Locate the cell with the specified text and output its [X, Y] center coordinate. 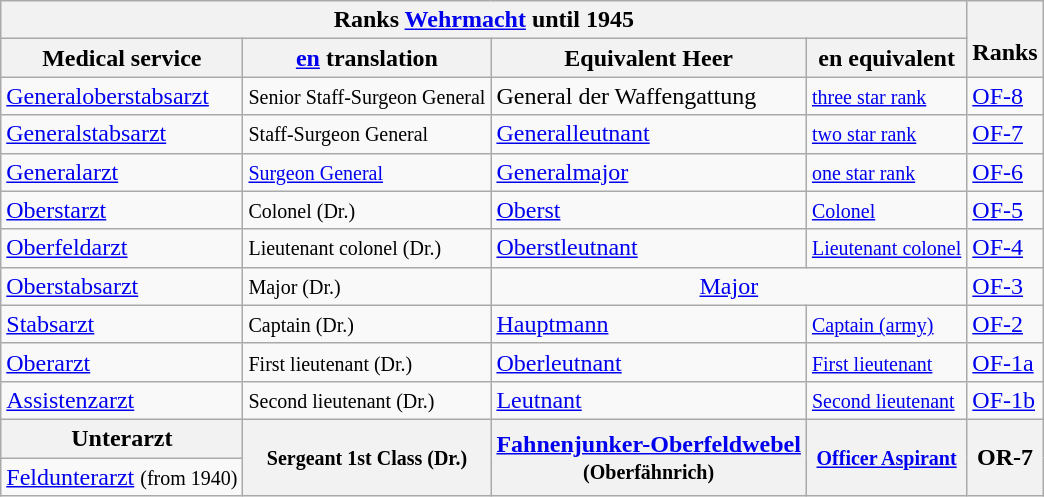
Generalleutnant [648, 134]
Medical service [122, 58]
First lieutenant [886, 362]
OF-4 [1005, 248]
Leutnant [648, 400]
OF-5 [1005, 210]
Oberstleutnant [648, 248]
OF-8 [1005, 96]
Oberleutnant [648, 362]
OF-3 [1005, 286]
Feldunterarzt (from 1940) [122, 477]
Generalarzt [122, 172]
Second lieutenant [886, 400]
three star rank [886, 96]
Officer Aspirant [886, 457]
Sergeant 1st Class (Dr.) [367, 457]
Oberstarzt [122, 210]
Oberfeldarzt [122, 248]
Ranks Wehrmacht until 1945 [484, 20]
General der Waffengattung [648, 96]
two star rank [886, 134]
Equivalent Heer [648, 58]
OR-7 [1005, 457]
en equivalent [886, 58]
OF-1b [1005, 400]
Major [729, 286]
Ranks [1005, 39]
Assistenzarzt [122, 400]
Stabsarzt [122, 324]
Lieutenant colonel [886, 248]
Senior Staff-Surgeon General [367, 96]
Lieutenant colonel (Dr.) [367, 248]
Second lieutenant (Dr.) [367, 400]
Major (Dr.) [367, 286]
Captain (army) [886, 324]
OF-1a [1005, 362]
OF-6 [1005, 172]
one star rank [886, 172]
Oberarzt [122, 362]
Oberst [648, 210]
First lieutenant (Dr.) [367, 362]
Generalmajor [648, 172]
Surgeon General [367, 172]
en translation [367, 58]
Hauptmann [648, 324]
Oberstabsarzt [122, 286]
Staff-Surgeon General [367, 134]
Fahnenjunker-Oberfeldwebel (Oberfähnrich) [648, 457]
Generalstabsarzt [122, 134]
Colonel [886, 210]
OF-7 [1005, 134]
Captain (Dr.) [367, 324]
OF-2 [1005, 324]
Generaloberstabsarzt [122, 96]
Colonel (Dr.) [367, 210]
Unterarzt [122, 438]
